Determine the (x, y) coordinate at the center of the cell enclosing the given text.  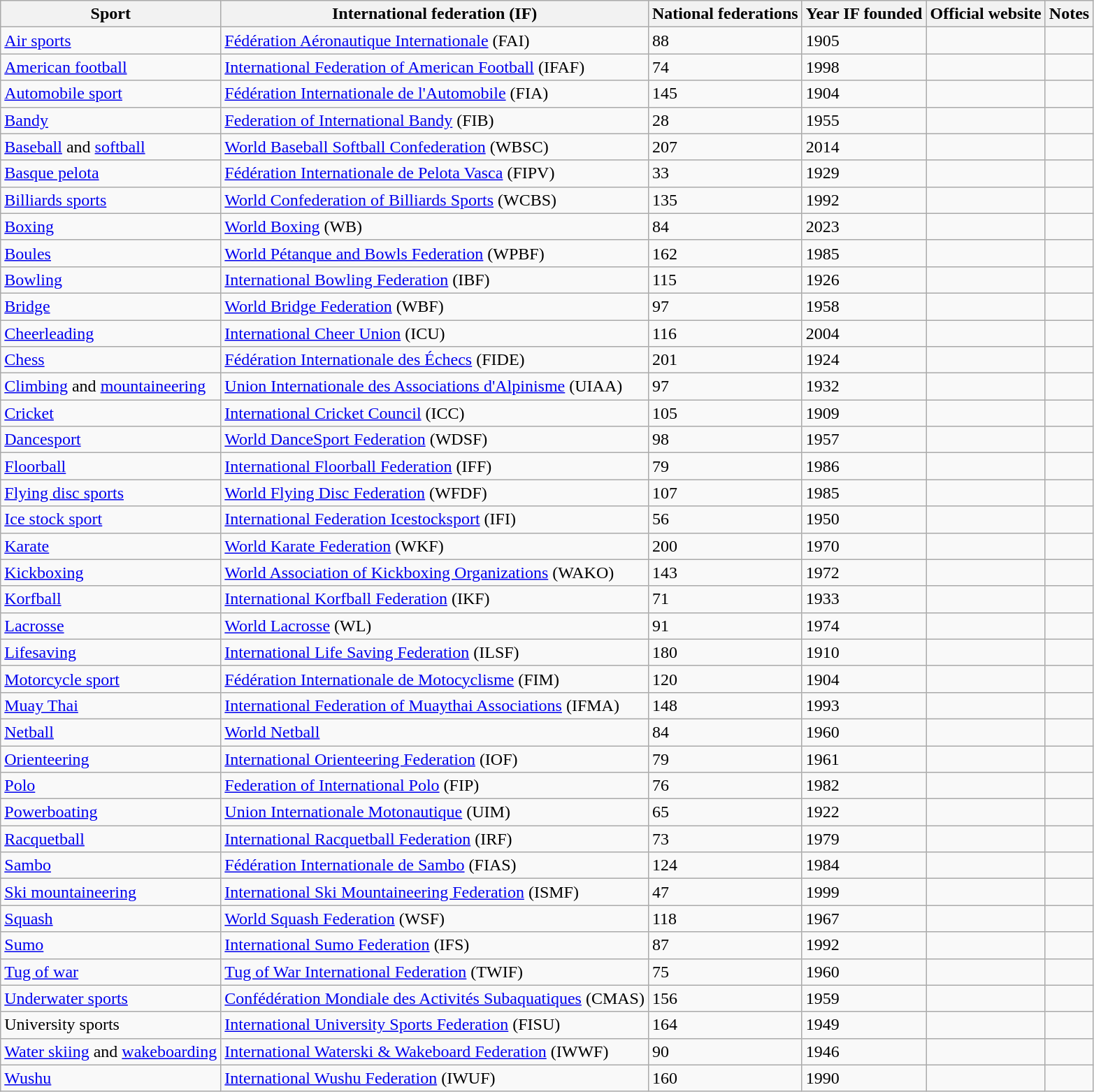
Lacrosse (110, 626)
71 (725, 599)
1909 (864, 413)
1961 (864, 759)
1999 (864, 892)
65 (725, 812)
201 (725, 360)
Fédération Aéronautique Internationale (FAI) (435, 41)
1972 (864, 573)
1922 (864, 812)
Sambo (110, 865)
98 (725, 440)
1982 (864, 786)
105 (725, 413)
162 (725, 253)
124 (725, 865)
World Karate Federation (WKF) (435, 546)
107 (725, 493)
Chess (110, 360)
Motorcycle sport (110, 679)
International Ski Mountaineering Federation (ISMF) (435, 892)
1910 (864, 652)
1933 (864, 599)
1958 (864, 306)
World Lacrosse (WL) (435, 626)
148 (725, 705)
Tug of war (110, 972)
International Federation of American Football (IFAF) (435, 67)
World Netball (435, 732)
Federation of International Polo (FIP) (435, 786)
Bandy (110, 120)
90 (725, 1051)
Netball (110, 732)
Floorball (110, 466)
International Federation of Muaythai Associations (IFMA) (435, 705)
207 (725, 147)
Orienteering (110, 759)
International Federation Icestocksport (IFI) (435, 519)
Powerboating (110, 812)
Union Internationale des Associations d'Alpinisme (UIAA) (435, 387)
1926 (864, 280)
115 (725, 280)
Automobile sport (110, 94)
Bowling (110, 280)
Ski mountaineering (110, 892)
Sumo (110, 945)
145 (725, 94)
1932 (864, 387)
Sport (110, 14)
Karate (110, 546)
International Cricket Council (ICC) (435, 413)
National federations (725, 14)
116 (725, 333)
164 (725, 1025)
International Korfball Federation (IKF) (435, 599)
World Association of Kickboxing Organizations (WAKO) (435, 573)
International University Sports Federation (FISU) (435, 1025)
Water skiing and wakeboarding (110, 1051)
Billiards sports (110, 200)
1970 (864, 546)
Kickboxing (110, 573)
1967 (864, 919)
73 (725, 839)
118 (725, 919)
Squash (110, 919)
1929 (864, 173)
International Wushu Federation (IWUF) (435, 1078)
American football (110, 67)
International Floorball Federation (IFF) (435, 466)
2004 (864, 333)
1990 (864, 1078)
47 (725, 892)
Baseball and softball (110, 147)
56 (725, 519)
1957 (864, 440)
World Pétanque and Bowls Federation (WPBF) (435, 253)
Fédération Internationale de Motocyclisme (FIM) (435, 679)
Wushu (110, 1078)
Notes (1069, 14)
1949 (864, 1025)
1984 (864, 865)
International Bowling Federation (IBF) (435, 280)
International Cheer Union (ICU) (435, 333)
Basque pelota (110, 173)
156 (725, 998)
International federation (IF) (435, 14)
180 (725, 652)
Racquetball (110, 839)
Union Internationale Motonautique (UIM) (435, 812)
Cricket (110, 413)
135 (725, 200)
75 (725, 972)
88 (725, 41)
1974 (864, 626)
Year IF founded (864, 14)
120 (725, 679)
Tug of War International Federation (TWIF) (435, 972)
Flying disc sports (110, 493)
91 (725, 626)
Cheerleading (110, 333)
160 (725, 1078)
International Waterski & Wakeboard Federation (IWWF) (435, 1051)
International Orienteering Federation (IOF) (435, 759)
1924 (864, 360)
World Baseball Softball Confederation (WBSC) (435, 147)
87 (725, 945)
1950 (864, 519)
143 (725, 573)
76 (725, 786)
Lifesaving (110, 652)
International Racquetball Federation (IRF) (435, 839)
Bridge (110, 306)
Underwater sports (110, 998)
University sports (110, 1025)
World DanceSport Federation (WDSF) (435, 440)
World Confederation of Billiards Sports (WCBS) (435, 200)
Air sports (110, 41)
74 (725, 67)
2014 (864, 147)
33 (725, 173)
1998 (864, 67)
International Sumo Federation (IFS) (435, 945)
World Squash Federation (WSF) (435, 919)
Confédération Mondiale des Activités Subaquatiques (CMAS) (435, 998)
2023 (864, 227)
Boxing (110, 227)
Korfball (110, 599)
1993 (864, 705)
Federation of International Bandy (FIB) (435, 120)
200 (725, 546)
1979 (864, 839)
1946 (864, 1051)
Climbing and mountaineering (110, 387)
Fédération Internationale de l'Automobile (FIA) (435, 94)
World Flying Disc Federation (WFDF) (435, 493)
Fédération Internationale de Pelota Vasca (FIPV) (435, 173)
Dancesport (110, 440)
1955 (864, 120)
Fédération Internationale des Échecs (FIDE) (435, 360)
Boules (110, 253)
International Life Saving Federation (ILSF) (435, 652)
1986 (864, 466)
Ice stock sport (110, 519)
Official website (986, 14)
Muay Thai (110, 705)
World Bridge Federation (WBF) (435, 306)
1959 (864, 998)
Polo (110, 786)
Fédération Internationale de Sambo (FIAS) (435, 865)
1905 (864, 41)
28 (725, 120)
World Boxing (WB) (435, 227)
